Scan for the cell matching the given text and deliver its (X, Y) coordinate at center. 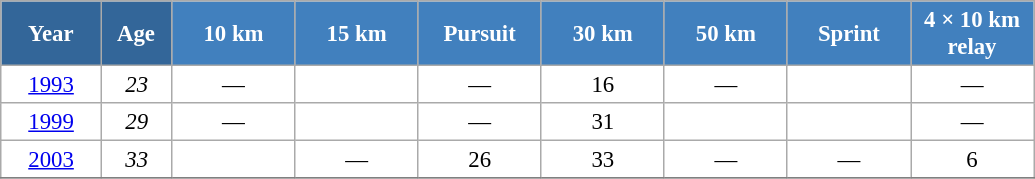
15 km (356, 34)
16 (602, 85)
50 km (726, 34)
Sprint (848, 34)
31 (602, 122)
26 (480, 160)
30 km (602, 34)
2003 (52, 160)
6 (972, 160)
1999 (52, 122)
1993 (52, 85)
10 km (234, 34)
23 (136, 85)
Pursuit (480, 34)
29 (136, 122)
Age (136, 34)
4 × 10 km relay (972, 34)
Year (52, 34)
